Provide the (x, y) coordinate of the cell's center where the given text is located.  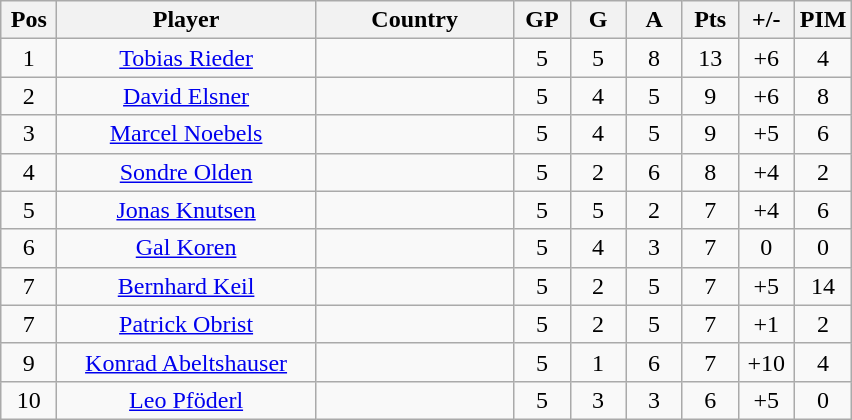
+10 (766, 362)
Bernhard Keil (186, 286)
Konrad Abeltshauser (186, 362)
10 (29, 400)
Pos (29, 20)
Leo Pföderl (186, 400)
+/- (766, 20)
Tobias Rieder (186, 58)
Marcel Noebels (186, 134)
13 (710, 58)
Jonas Knutsen (186, 210)
GP (542, 20)
A (654, 20)
+1 (766, 324)
PIM (823, 20)
G (598, 20)
Pts (710, 20)
Sondre Olden (186, 172)
Gal Koren (186, 248)
Country (414, 20)
David Elsner (186, 96)
14 (823, 286)
Player (186, 20)
Patrick Obrist (186, 324)
